Capture the cell that displays the provided text and extract its (x, y) central coordinate. 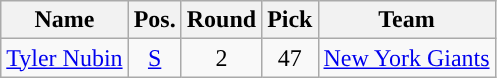
New York Giants (406, 58)
Pick (290, 20)
47 (290, 58)
Tyler Nubin (64, 58)
Pos. (154, 20)
2 (221, 58)
Name (64, 20)
S (154, 58)
Round (221, 20)
Team (406, 20)
